Capture the cell that displays the provided text and extract its [x, y] central coordinate. 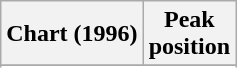
Chart (1996) [72, 34]
Peakposition [189, 34]
